Identify which cell holds the provided text, then report its [x, y] central coordinate. 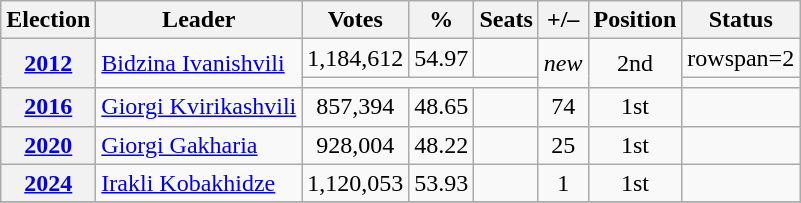
new [563, 64]
928,004 [356, 145]
Bidzina Ivanishvili [199, 64]
74 [563, 107]
1,184,612 [356, 58]
2nd [635, 64]
48.65 [442, 107]
25 [563, 145]
2016 [48, 107]
Status [741, 20]
2020 [48, 145]
+/– [563, 20]
Election [48, 20]
Votes [356, 20]
Irakli Kobakhidze [199, 183]
857,394 [356, 107]
rowspan=2 [741, 58]
1 [563, 183]
Seats [506, 20]
2012 [48, 64]
53.93 [442, 183]
Leader [199, 20]
54.97 [442, 58]
48.22 [442, 145]
Position [635, 20]
2024 [48, 183]
1,120,053 [356, 183]
Giorgi Gakharia [199, 145]
Giorgi Kvirikashvili [199, 107]
% [442, 20]
